Search for the cell housing the specified text and yield its [X, Y] center coordinate. 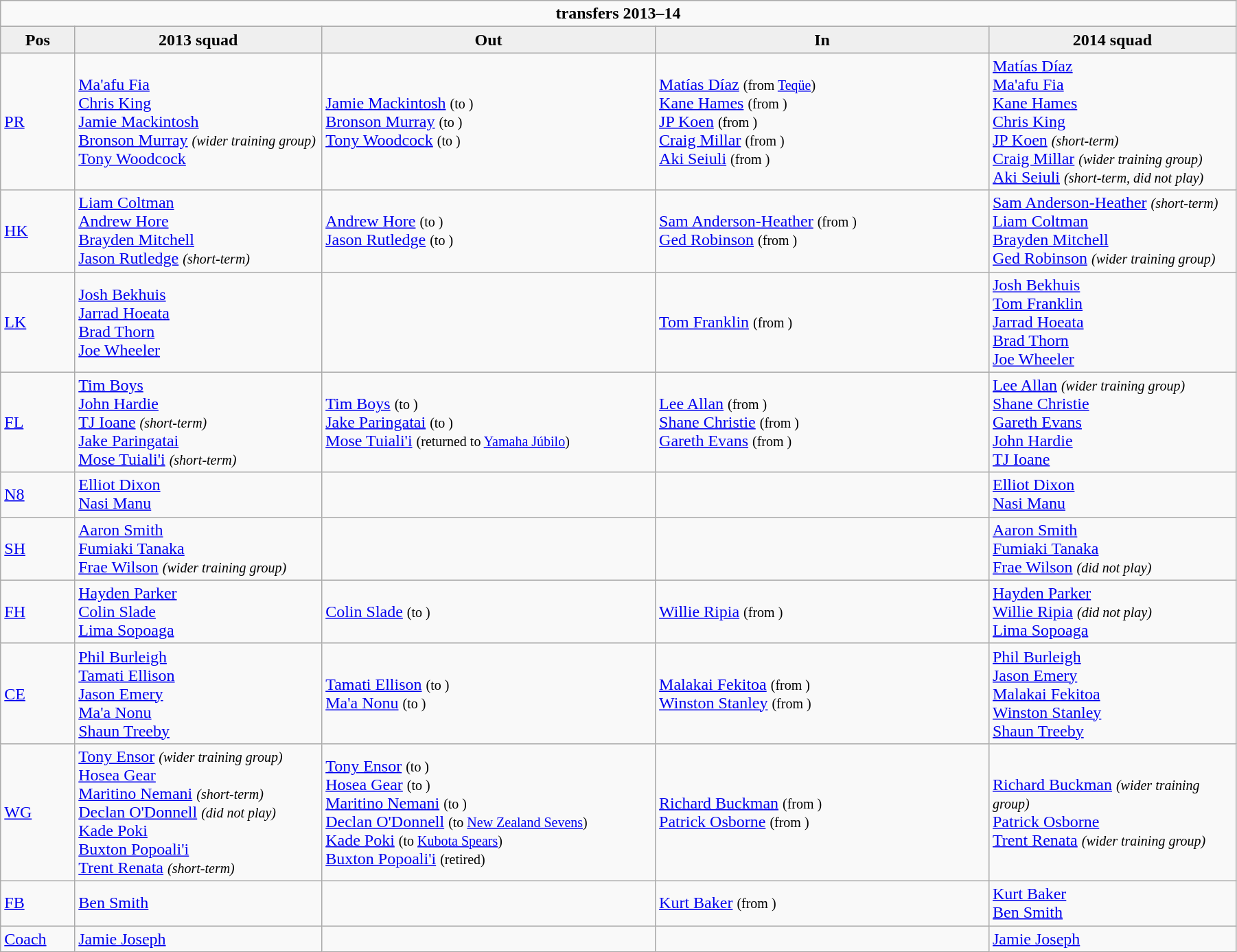
Jamie Mackintosh (to ) Bronson Murray (to ) Tony Woodcock (to ) [489, 121]
LK [38, 322]
Aaron SmithFumiaki TanakaFrae Wilson (wider training group) [198, 548]
Kurt Baker (from ) [822, 903]
Hayden ParkerWillie Ripia (did not play)Lima Sopoaga [1112, 612]
Aaron SmithFumiaki TanakaFrae Wilson (did not play) [1112, 548]
Malakai Fekitoa (from ) Winston Stanley (from ) [822, 693]
Richard Buckman (wider training group)Patrick OsborneTrent Renata (wider training group) [1112, 812]
Tom Franklin (from ) [822, 322]
Lee Allan (wider training group)Shane ChristieGareth EvansJohn HardieTJ Ioane [1112, 422]
Out [489, 40]
HK [38, 231]
WG [38, 812]
Phil BurleighTamati EllisonJason EmeryMa'a NonuShaun Treeby [198, 693]
Colin Slade (to ) [489, 612]
Lee Allan (from ) Shane Christie (from ) Gareth Evans (from ) [822, 422]
Tim BoysJohn HardieTJ Ioane (short-term)Jake ParingataiMose Tuiali'i (short-term) [198, 422]
Matías Díaz (from Teqüe) Kane Hames (from ) JP Koen (from ) Craig Millar (from ) Aki Seiuli (from ) [822, 121]
FB [38, 903]
Josh BekhuisTom FranklinJarrad HoeataBrad ThornJoe Wheeler [1112, 322]
FH [38, 612]
Pos [38, 40]
Sam Anderson-Heather (from ) Ged Robinson (from ) [822, 231]
Sam Anderson-Heather (short-term)Liam ColtmanBrayden MitchellGed Robinson (wider training group) [1112, 231]
Phil BurleighJason EmeryMalakai FekitoaWinston StanleyShaun Treeby [1112, 693]
N8 [38, 494]
Coach [38, 938]
Josh BekhuisJarrad HoeataBrad ThornJoe Wheeler [198, 322]
Matías DíazMa'afu FiaKane HamesChris KingJP Koen (short-term)Craig Millar (wider training group)Aki Seiuli (short-term, did not play) [1112, 121]
PR [38, 121]
Hayden ParkerColin SladeLima Sopoaga [198, 612]
Tim Boys (to ) Jake Paringatai (to ) Mose Tuiali'i (returned to Yamaha Júbilo) [489, 422]
Ben Smith [198, 903]
Kurt BakerBen Smith [1112, 903]
CE [38, 693]
Willie Ripia (from ) [822, 612]
Andrew Hore (to ) Jason Rutledge (to ) [489, 231]
In [822, 40]
transfers 2013–14 [618, 14]
Liam ColtmanAndrew HoreBrayden MitchellJason Rutledge (short-term) [198, 231]
Ma'afu FiaChris KingJamie MackintoshBronson Murray (wider training group)Tony Woodcock [198, 121]
FL [38, 422]
SH [38, 548]
Tamati Ellison (to ) Ma'a Nonu (to ) [489, 693]
2014 squad [1112, 40]
Richard Buckman (from ) Patrick Osborne (from ) [822, 812]
2013 squad [198, 40]
